From the cell containing the given text, extract its center point as (X, Y) coordinate. 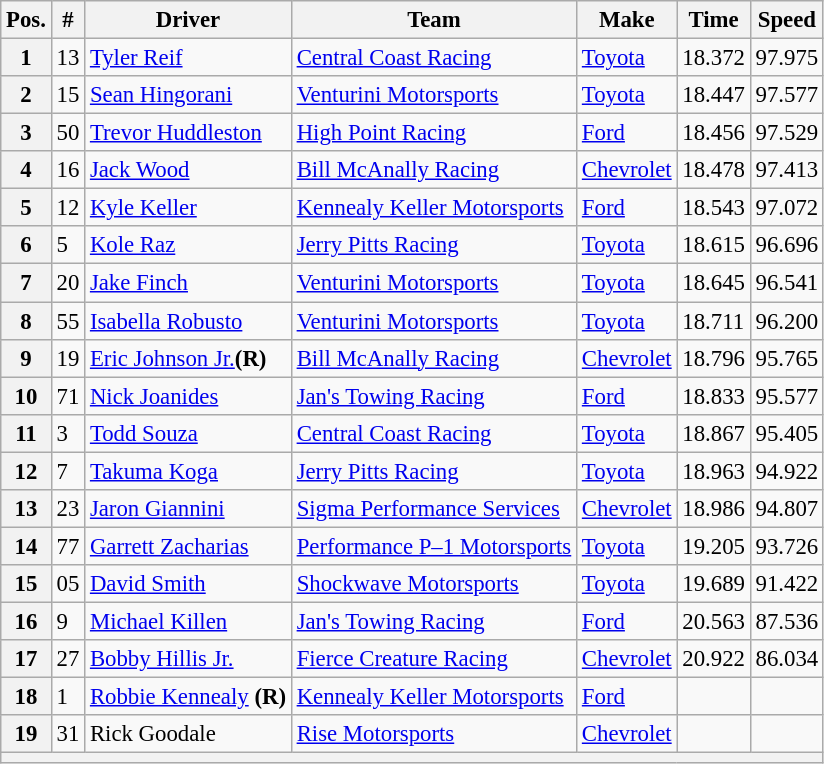
# (68, 20)
Nick Joanides (188, 396)
17 (26, 659)
Jack Wood (188, 170)
18.963 (714, 471)
High Point Racing (434, 133)
10 (26, 396)
05 (68, 584)
18.711 (714, 321)
97.413 (786, 170)
86.034 (786, 659)
4 (26, 170)
Time (714, 20)
23 (68, 509)
Garrett Zacharias (188, 546)
Team (434, 20)
87.536 (786, 621)
91.422 (786, 584)
20 (68, 283)
18.615 (714, 245)
94.807 (786, 509)
Shockwave Motorsports (434, 584)
18.478 (714, 170)
77 (68, 546)
Make (627, 20)
19.205 (714, 546)
18.986 (714, 509)
Takuma Koga (188, 471)
97.529 (786, 133)
11 (26, 433)
8 (26, 321)
Fierce Creature Racing (434, 659)
Isabella Robusto (188, 321)
95.577 (786, 396)
Robbie Kennealy (R) (188, 697)
97.975 (786, 58)
Todd Souza (188, 433)
Eric Johnson Jr.(R) (188, 358)
55 (68, 321)
Sean Hingorani (188, 95)
Bobby Hillis Jr. (188, 659)
96.696 (786, 245)
95.405 (786, 433)
20.563 (714, 621)
18.543 (714, 208)
Tyler Reif (188, 58)
95.765 (786, 358)
David Smith (188, 584)
96.541 (786, 283)
97.577 (786, 95)
71 (68, 396)
18.796 (714, 358)
Trevor Huddleston (188, 133)
27 (68, 659)
18.867 (714, 433)
Jake Finch (188, 283)
93.726 (786, 546)
50 (68, 133)
96.200 (786, 321)
Jaron Giannini (188, 509)
19.689 (714, 584)
18.447 (714, 95)
18.833 (714, 396)
18.456 (714, 133)
Pos. (26, 20)
Rise Motorsports (434, 734)
31 (68, 734)
Speed (786, 20)
18.645 (714, 283)
18 (26, 697)
Kole Raz (188, 245)
Sigma Performance Services (434, 509)
Michael Killen (188, 621)
Performance P–1 Motorsports (434, 546)
Driver (188, 20)
14 (26, 546)
18.372 (714, 58)
94.922 (786, 471)
6 (26, 245)
97.072 (786, 208)
Kyle Keller (188, 208)
20.922 (714, 659)
Rick Goodale (188, 734)
2 (26, 95)
